Return the (X, Y) coordinate for the center point of the cell that contains the specified text.  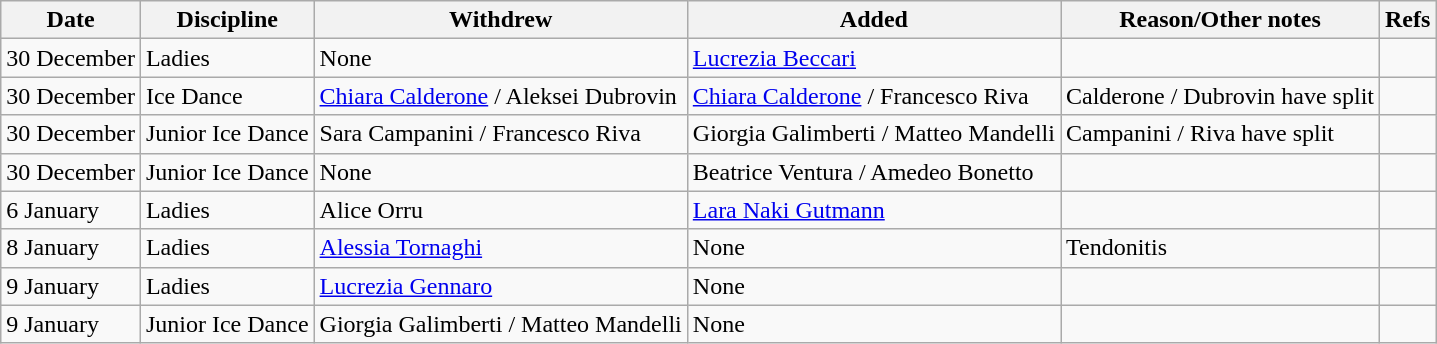
Beatrice Ventura / Amedeo Bonetto (874, 172)
Added (874, 20)
Ice Dance (227, 96)
Lucrezia Gennaro (500, 286)
Calderone / Dubrovin have split (1220, 96)
Campanini / Riva have split (1220, 134)
Withdrew (500, 20)
Discipline (227, 20)
Alice Orru (500, 210)
Lucrezia Beccari (874, 58)
8 January (71, 248)
Lara Naki Gutmann (874, 210)
Reason/Other notes (1220, 20)
Chiara Calderone / Aleksei Dubrovin (500, 96)
Chiara Calderone / Francesco Riva (874, 96)
Refs (1408, 20)
Date (71, 20)
Alessia Tornaghi (500, 248)
6 January (71, 210)
Tendonitis (1220, 248)
Sara Campanini / Francesco Riva (500, 134)
